From the cell containing the given text, extract its center point as [x, y] coordinate. 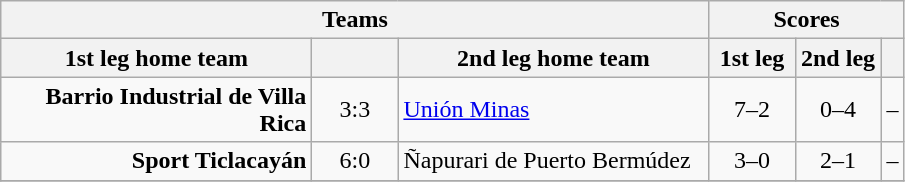
7–2 [752, 110]
2–1 [838, 161]
Teams [355, 20]
Unión Minas [554, 110]
Scores [806, 20]
3:3 [355, 110]
6:0 [355, 161]
2nd leg [838, 58]
Barrio Industrial de Villa Rica [156, 110]
2nd leg home team [554, 58]
Ñapurari de Puerto Bermúdez [554, 161]
0–4 [838, 110]
1st leg home team [156, 58]
Sport Ticlacayán [156, 161]
1st leg [752, 58]
3–0 [752, 161]
